Detect which cell encompasses the target text, then output its [x, y] center coordinate. 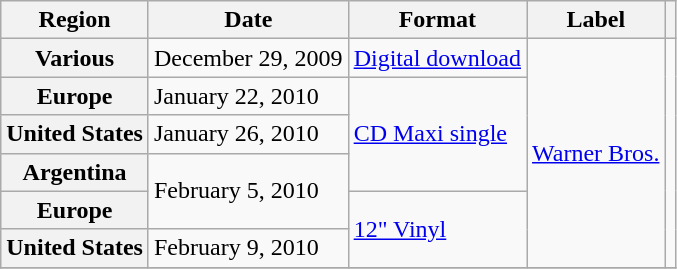
Digital download [437, 58]
February 5, 2010 [248, 191]
Format [437, 20]
Argentina [75, 172]
Warner Bros. [596, 153]
January 26, 2010 [248, 134]
February 9, 2010 [248, 248]
Label [596, 20]
January 22, 2010 [248, 96]
Date [248, 20]
12" Vinyl [437, 229]
CD Maxi single [437, 134]
Region [75, 20]
Various [75, 58]
December 29, 2009 [248, 58]
